Detect which cell encompasses the target text, then output its (x, y) center coordinate. 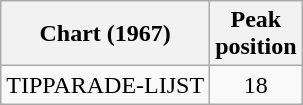
TIPPARADE-LIJST (106, 85)
Chart (1967) (106, 34)
Peakposition (256, 34)
18 (256, 85)
